Find where the given text appears and provide that cell's center as [x, y] coordinate. 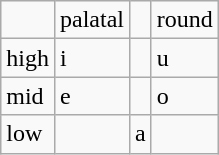
u [184, 58]
o [184, 96]
mid [28, 96]
low [28, 134]
palatal [92, 20]
a [141, 134]
high [28, 58]
round [184, 20]
e [92, 96]
i [92, 58]
